Capture the cell that displays the provided text and extract its [X, Y] central coordinate. 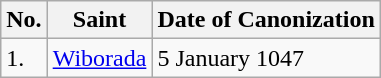
Date of Canonization [266, 20]
1. [24, 58]
5 January 1047 [266, 58]
No. [24, 20]
Saint [100, 20]
Wiborada [100, 58]
